Provide the [x, y] coordinate of the cell's center where the given text is located.  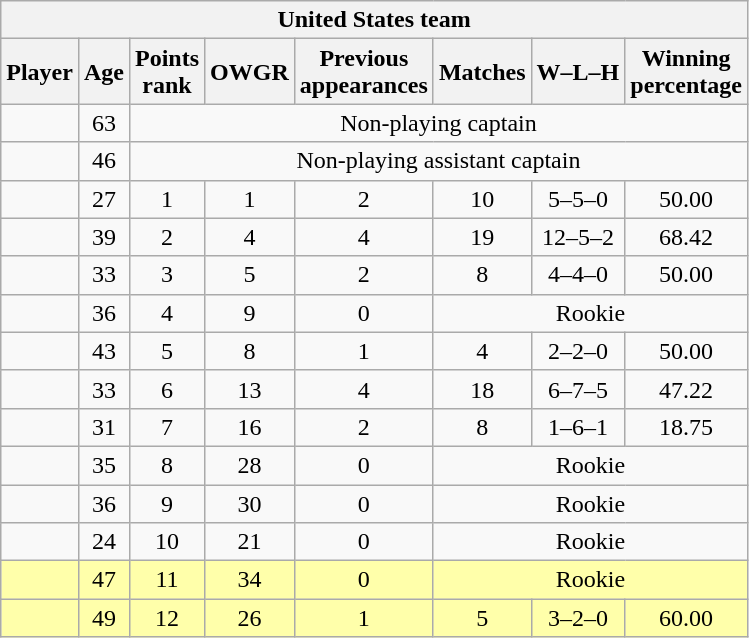
Non-playing assistant captain [438, 161]
4–4–0 [578, 275]
46 [104, 161]
6 [166, 389]
31 [104, 427]
18.75 [686, 427]
OWGR [250, 72]
3 [166, 275]
7 [166, 427]
Previousappearances [364, 72]
13 [250, 389]
24 [104, 542]
30 [250, 503]
43 [104, 351]
6–7–5 [578, 389]
Matches [482, 72]
Player [40, 72]
63 [104, 123]
Pointsrank [166, 72]
12 [166, 618]
1–6–1 [578, 427]
5–5–0 [578, 199]
2–2–0 [578, 351]
16 [250, 427]
19 [482, 237]
34 [250, 580]
18 [482, 389]
47 [104, 580]
28 [250, 465]
39 [104, 237]
27 [104, 199]
Age [104, 72]
35 [104, 465]
W–L–H [578, 72]
United States team [374, 20]
3–2–0 [578, 618]
49 [104, 618]
47.22 [686, 389]
11 [166, 580]
60.00 [686, 618]
Non-playing captain [438, 123]
26 [250, 618]
Winningpercentage [686, 72]
21 [250, 542]
12–5–2 [578, 237]
68.42 [686, 237]
